Output the (x, y) coordinate of the center of the cell containing the given text.  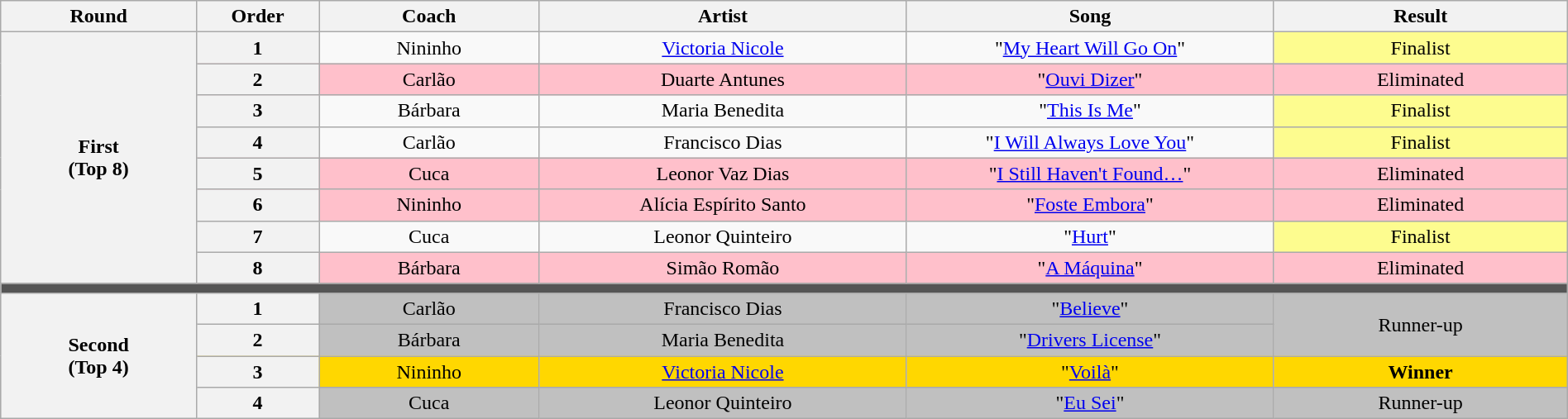
"Ouvi Dizer" (1090, 79)
"Foste Embora" (1090, 205)
"Believe" (1090, 308)
"I Will Always Love You" (1090, 142)
Second(Top 4) (99, 355)
"My Heart Will Go On" (1090, 48)
6 (258, 205)
Song (1090, 17)
Winner (1421, 371)
8 (258, 268)
"Drivers License" (1090, 340)
Duarte Antunes (723, 79)
"I Still Haven't Found…" (1090, 174)
Leonor Vaz Dias (723, 174)
5 (258, 174)
First(Top 8) (99, 158)
Alícia Espírito Santo (723, 205)
Round (99, 17)
Order (258, 17)
"Hurt" (1090, 236)
Simão Romão (723, 268)
Coach (429, 17)
Artist (723, 17)
7 (258, 236)
"Voilà" (1090, 371)
"This Is Me" (1090, 111)
"A Máquina" (1090, 268)
Result (1421, 17)
"Eu Sei" (1090, 403)
